Identify which cell holds the provided text, then report its (X, Y) central coordinate. 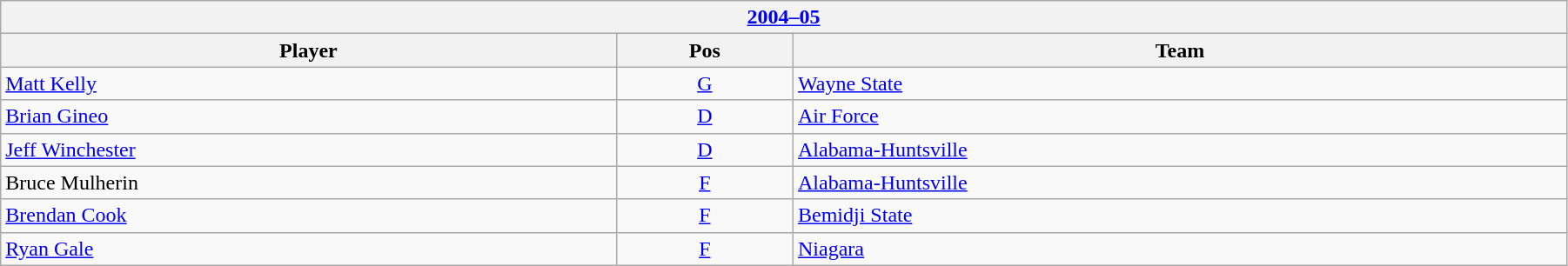
Bruce Mulherin (308, 183)
Matt Kelly (308, 83)
Ryan Gale (308, 249)
Air Force (1180, 116)
Bemidji State (1180, 216)
Brian Gineo (308, 116)
Wayne State (1180, 83)
Jeff Winchester (308, 150)
G (705, 83)
2004–05 (784, 17)
Pos (705, 50)
Player (308, 50)
Niagara (1180, 249)
Brendan Cook (308, 216)
Team (1180, 50)
